Capture the cell that displays the provided text and extract its [x, y] central coordinate. 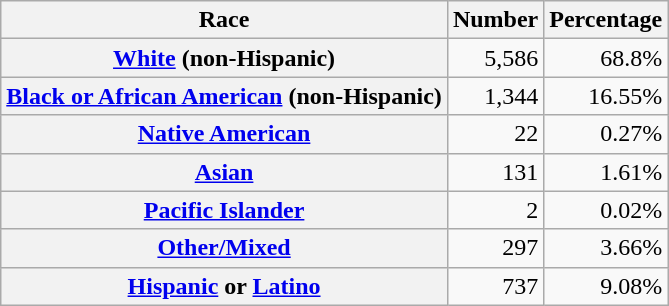
1,344 [495, 96]
0.02% [606, 210]
5,586 [495, 58]
Number [495, 20]
3.66% [606, 248]
16.55% [606, 96]
Hispanic or Latino [224, 286]
297 [495, 248]
9.08% [606, 286]
Race [224, 20]
Asian [224, 172]
0.27% [606, 134]
131 [495, 172]
2 [495, 210]
1.61% [606, 172]
Other/Mixed [224, 248]
22 [495, 134]
68.8% [606, 58]
White (non-Hispanic) [224, 58]
Pacific Islander [224, 210]
Percentage [606, 20]
Black or African American (non-Hispanic) [224, 96]
737 [495, 286]
Native American [224, 134]
